Capture the cell that displays the provided text and extract its [X, Y] central coordinate. 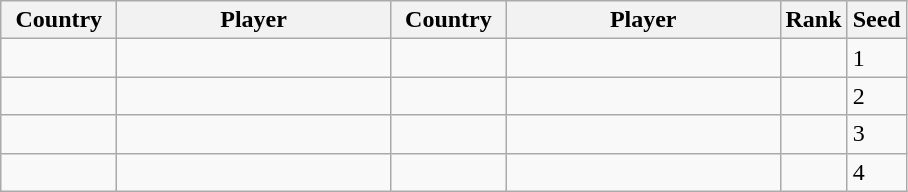
3 [876, 134]
1 [876, 58]
2 [876, 96]
4 [876, 172]
Seed [876, 20]
Rank [814, 20]
